Detect which cell encompasses the target text, then output its (X, Y) center coordinate. 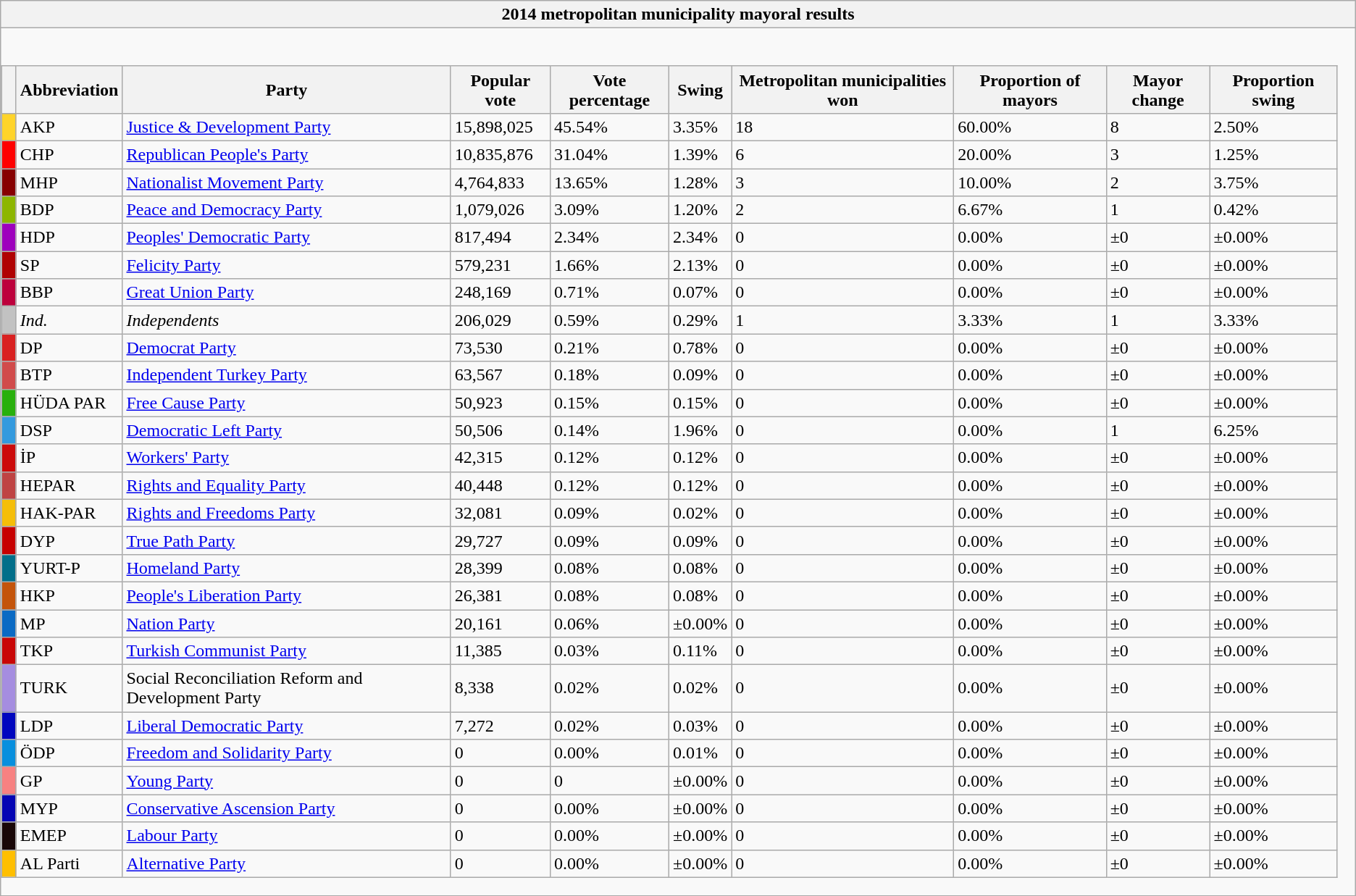
6 (843, 154)
0.07% (700, 293)
HDP (70, 238)
DYP (70, 540)
42,315 (500, 458)
73,530 (500, 348)
Popular vote (500, 90)
Rights and Freedoms Party (287, 513)
Conservative Ascension Party (287, 808)
AL Parti (70, 863)
3.35% (700, 127)
2014 metropolitan municipality mayoral results (678, 14)
8 (1158, 127)
28,399 (500, 568)
AKP (70, 127)
Independent Turkey Party (287, 375)
Felicity Party (287, 265)
1.20% (700, 210)
Democrat Party (287, 348)
Liberal Democratic Party (287, 726)
1,079,026 (500, 210)
2.13% (700, 265)
Ind. (70, 320)
0.11% (700, 651)
18 (843, 127)
2.50% (1273, 127)
BDP (70, 210)
GP (70, 781)
0.21% (609, 348)
Workers' Party (287, 458)
8,338 (500, 688)
40,448 (500, 485)
13.65% (609, 182)
11,385 (500, 651)
0.01% (700, 753)
20.00% (1030, 154)
MYP (70, 808)
50,923 (500, 403)
248,169 (500, 293)
İP (70, 458)
0.42% (1273, 210)
Nationalist Movement Party (287, 182)
YURT-P (70, 568)
Young Party (287, 781)
4,764,833 (500, 182)
50,506 (500, 430)
0.71% (609, 293)
0.06% (609, 624)
1.66% (609, 265)
Social Reconciliation Reform and Development Party (287, 688)
0.78% (700, 348)
32,081 (500, 513)
45.54% (609, 127)
1.28% (700, 182)
0.18% (609, 375)
BTP (70, 375)
LDP (70, 726)
1.25% (1273, 154)
MHP (70, 182)
Alternative Party (287, 863)
20,161 (500, 624)
10,835,876 (500, 154)
People's Liberation Party (287, 595)
60.00% (1030, 127)
SP (70, 265)
Proportion of mayors (1030, 90)
6.67% (1030, 210)
Labour Party (287, 836)
3.09% (609, 210)
Democratic Left Party (287, 430)
0.14% (609, 430)
Proportion swing (1273, 90)
Homeland Party (287, 568)
Metropolitan municipalities won (843, 90)
1.39% (700, 154)
TKP (70, 651)
HÜDA PAR (70, 403)
HAK-PAR (70, 513)
6.25% (1273, 430)
EMEP (70, 836)
True Path Party (287, 540)
HKP (70, 595)
Justice & Development Party (287, 127)
0.29% (700, 320)
DP (70, 348)
Independents (287, 320)
0.59% (609, 320)
817,494 (500, 238)
63,567 (500, 375)
MP (70, 624)
Party (287, 90)
HEPAR (70, 485)
Swing (700, 90)
Abbreviation (70, 90)
Nation Party (287, 624)
29,727 (500, 540)
Republican People's Party (287, 154)
Mayor change (1158, 90)
Peace and Democracy Party (287, 210)
Vote percentage (609, 90)
ÖDP (70, 753)
7,272 (500, 726)
Free Cause Party (287, 403)
DSP (70, 430)
TURK (70, 688)
Turkish Communist Party (287, 651)
206,029 (500, 320)
Freedom and Solidarity Party (287, 753)
Great Union Party (287, 293)
BBP (70, 293)
Rights and Equality Party (287, 485)
10.00% (1030, 182)
579,231 (500, 265)
1.96% (700, 430)
31.04% (609, 154)
3.75% (1273, 182)
26,381 (500, 595)
CHP (70, 154)
15,898,025 (500, 127)
Peoples' Democratic Party (287, 238)
